For the text-containing cell, return its midpoint in [x, y] coordinate format. 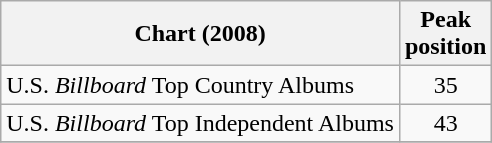
Chart (2008) [200, 34]
43 [445, 123]
U.S. Billboard Top Independent Albums [200, 123]
Peakposition [445, 34]
U.S. Billboard Top Country Albums [200, 85]
35 [445, 85]
